Determine the (X, Y) coordinate at the center of the cell enclosing the given text.  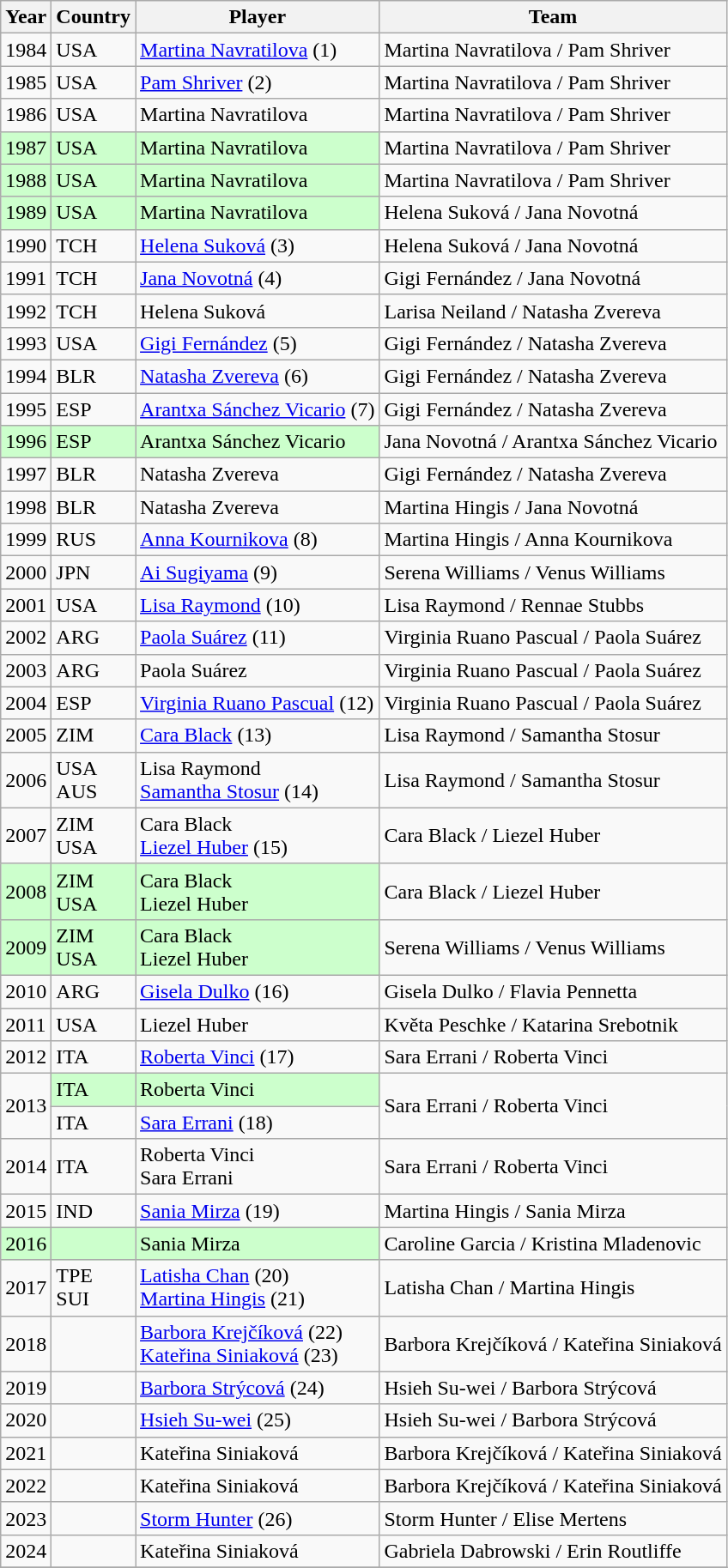
Player (258, 17)
1995 (26, 409)
1991 (26, 278)
Storm Hunter (26) (258, 1518)
Paola Suárez (11) (258, 638)
2009 (26, 947)
Arantxa Sánchez Vicario (258, 442)
2013 (26, 1106)
Anna Kournikova (8) (258, 540)
Sara Errani (18) (258, 1123)
1985 (26, 82)
1997 (26, 475)
Latisha Chan (20)Martina Hingis (21) (258, 1287)
Roberta Vinci (17) (258, 1057)
Lisa Raymond / Rennae Stubbs (553, 605)
Gigi Fernández / Jana Novotná (553, 278)
Latisha Chan / Martina Hingis (553, 1287)
Jana Novotná (4) (258, 278)
1996 (26, 442)
Pam Shriver (2) (258, 82)
Helena Suková (3) (258, 245)
Gisela Dulko (16) (258, 991)
2021 (26, 1453)
Paola Suárez (258, 670)
Barbora Krejčíková (22)Kateřina Siniaková (23) (258, 1344)
Roberta Vinci (258, 1090)
RUS (94, 540)
2020 (26, 1420)
ZIM (94, 736)
Květa Peschke / Katarina Srebotnik (553, 1024)
Ai Sugiyama (9) (258, 572)
1993 (26, 343)
2002 (26, 638)
Year (26, 17)
Martina Hingis / Jana Novotná (553, 507)
Roberta VinciSara Errani (258, 1167)
Sania Mirza (19) (258, 1211)
2006 (26, 779)
2004 (26, 703)
Arantxa Sánchez Vicario (7) (258, 409)
Team (553, 17)
Martina Navratilova (1) (258, 50)
Country (94, 17)
Virginia Ruano Pascual (12) (258, 703)
2000 (26, 572)
2019 (26, 1388)
Hsieh Su-wei (25) (258, 1420)
1994 (26, 376)
1992 (26, 311)
1999 (26, 540)
USA AUS (94, 779)
Lisa Raymond (10) (258, 605)
2003 (26, 670)
2017 (26, 1287)
2007 (26, 836)
Gabriela Dabrowski / Erin Routliffe (553, 1551)
Martina Hingis / Sania Mirza (553, 1211)
TPE SUI (94, 1287)
2010 (26, 991)
Barbora Strýcová (24) (258, 1388)
2011 (26, 1024)
1998 (26, 507)
Lisa RaymondSamantha Stosur (14) (258, 779)
2008 (26, 891)
2023 (26, 1518)
2012 (26, 1057)
2005 (26, 736)
2001 (26, 605)
JPN (94, 572)
2015 (26, 1211)
Liezel Huber (258, 1024)
Gigi Fernández (5) (258, 343)
2024 (26, 1551)
1987 (26, 148)
Natasha Zvereva (6) (258, 376)
1984 (26, 50)
2018 (26, 1344)
2016 (26, 1244)
Larisa Neiland / Natasha Zvereva (553, 311)
Jana Novotná / Arantxa Sánchez Vicario (553, 442)
Sania Mirza (258, 1244)
Martina Hingis / Anna Kournikova (553, 540)
Caroline Garcia / Kristina Mladenovic (553, 1244)
Storm Hunter / Elise Mertens (553, 1518)
2022 (26, 1486)
Helena Suková (258, 311)
1989 (26, 213)
1988 (26, 180)
1990 (26, 245)
IND (94, 1211)
Gisela Dulko / Flavia Pennetta (553, 991)
2014 (26, 1167)
Cara BlackLiezel Huber (15) (258, 836)
1986 (26, 115)
Cara Black (13) (258, 736)
